Return [X, Y] of the center of cell containing provided text 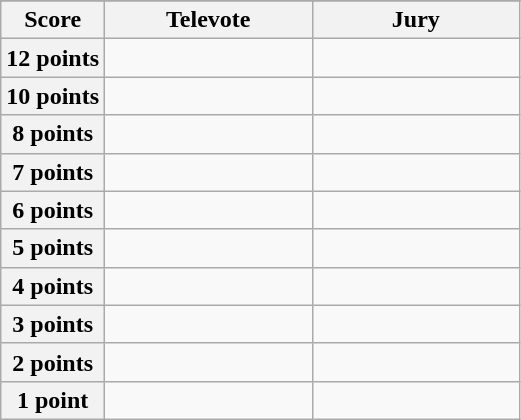
5 points [53, 248]
2 points [53, 362]
Jury [416, 20]
1 point [53, 400]
10 points [53, 96]
4 points [53, 286]
Televote [209, 20]
Score [53, 20]
12 points [53, 58]
8 points [53, 134]
3 points [53, 324]
6 points [53, 210]
7 points [53, 172]
